From the cell containing the given text, extract its center point as (X, Y) coordinate. 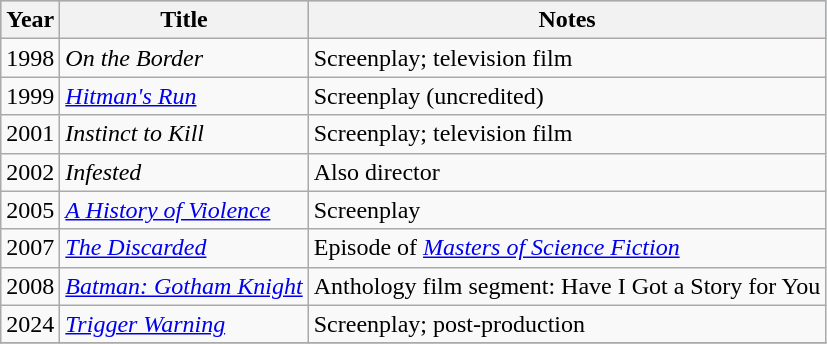
2001 (30, 134)
1999 (30, 96)
Hitman's Run (184, 96)
Screenplay (uncredited) (567, 96)
Infested (184, 172)
1998 (30, 58)
Also director (567, 172)
The Discarded (184, 248)
Title (184, 20)
Year (30, 20)
2024 (30, 324)
A History of Violence (184, 210)
Anthology film segment: Have I Got a Story for You (567, 286)
Instinct to Kill (184, 134)
2005 (30, 210)
2008 (30, 286)
Screenplay (567, 210)
Notes (567, 20)
2002 (30, 172)
Screenplay; post-production (567, 324)
Batman: Gotham Knight (184, 286)
Trigger Warning (184, 324)
On the Border (184, 58)
Episode of Masters of Science Fiction (567, 248)
2007 (30, 248)
